Determine the (X, Y) coordinate at the center of the cell enclosing the given text.  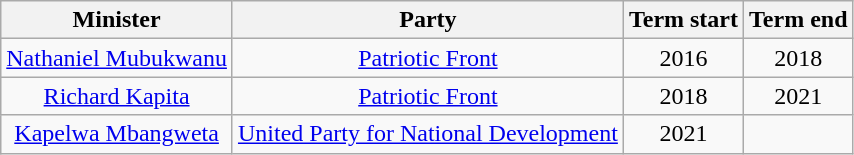
United Party for National Development (428, 134)
Term end (799, 20)
Richard Kapita (117, 96)
Party (428, 20)
2016 (683, 58)
Nathaniel Mubukwanu (117, 58)
Minister (117, 20)
Term start (683, 20)
Kapelwa Mbangweta (117, 134)
